Find where the given text appears and provide that cell's center as [x, y] coordinate. 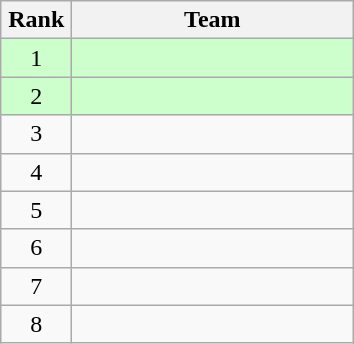
5 [36, 210]
Rank [36, 20]
4 [36, 172]
7 [36, 286]
6 [36, 248]
2 [36, 96]
8 [36, 324]
3 [36, 134]
1 [36, 58]
Team [212, 20]
